Locate the cell with the specified text and output its (x, y) center coordinate. 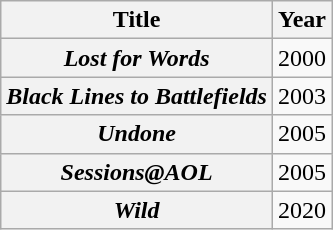
Black Lines to Battlefields (137, 96)
Undone (137, 134)
2000 (302, 58)
2020 (302, 210)
2003 (302, 96)
Title (137, 20)
Wild (137, 210)
Lost for Words (137, 58)
Year (302, 20)
Sessions@AOL (137, 172)
